Locate the cell with the specified text and output its (X, Y) center coordinate. 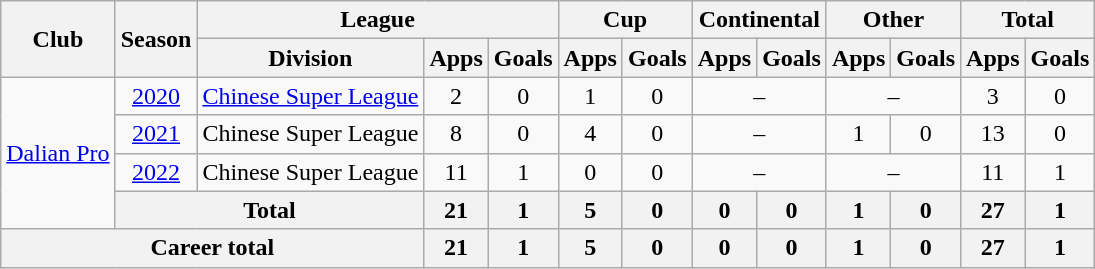
8 (456, 134)
Division (310, 58)
Cup (625, 20)
Career total (212, 248)
3 (993, 96)
Dalian Pro (58, 153)
Season (156, 39)
2020 (156, 96)
Club (58, 39)
4 (590, 134)
2021 (156, 134)
13 (993, 134)
2022 (156, 172)
2 (456, 96)
Continental (759, 20)
League (378, 20)
Other (893, 20)
